Return [x, y] of the center of cell containing provided text 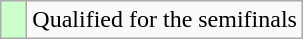
Qualified for the semifinals [165, 20]
